Search for the cell housing the specified text and yield its (x, y) center coordinate. 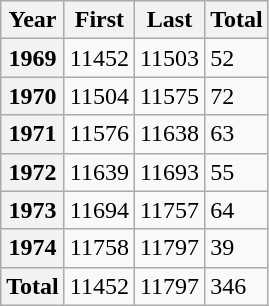
11638 (169, 134)
55 (237, 172)
11576 (99, 134)
11639 (99, 172)
1973 (33, 210)
11694 (99, 210)
52 (237, 58)
11758 (99, 248)
11503 (169, 58)
346 (237, 286)
39 (237, 248)
Year (33, 20)
1972 (33, 172)
1969 (33, 58)
1974 (33, 248)
11693 (169, 172)
Last (169, 20)
11757 (169, 210)
First (99, 20)
11504 (99, 96)
11575 (169, 96)
1971 (33, 134)
64 (237, 210)
72 (237, 96)
63 (237, 134)
1970 (33, 96)
